Pinpoint the cell where the given text exists, returning its [X, Y] midpoint coordinate. 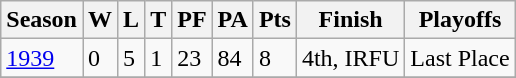
0 [100, 58]
T [158, 20]
L [132, 20]
5 [132, 58]
PF [192, 20]
Last Place [460, 58]
Playoffs [460, 20]
W [100, 20]
Pts [274, 20]
PA [232, 20]
84 [232, 58]
4th, IRFU [350, 58]
Finish [350, 20]
23 [192, 58]
Season [42, 20]
1 [158, 58]
8 [274, 58]
1939 [42, 58]
